Scan for the cell matching the given text and deliver its [x, y] coordinate at center. 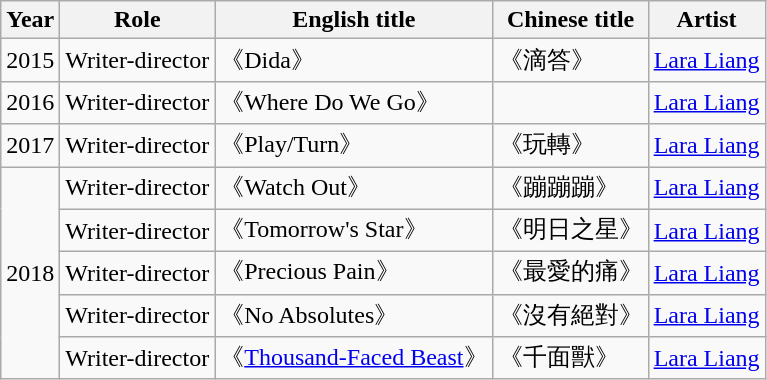
《明日之星》 [570, 230]
《最愛的痛》 [570, 274]
《蹦蹦蹦》 [570, 188]
《No Absolutes》 [354, 316]
2016 [30, 102]
《Watch Out》 [354, 188]
Year [30, 20]
English title [354, 20]
Chinese title [570, 20]
2015 [30, 60]
《Precious Pain》 [354, 274]
《Tomorrow's Star》 [354, 230]
《千面獸》 [570, 358]
Artist [706, 20]
《Dida》 [354, 60]
《Where Do We Go》 [354, 102]
2018 [30, 272]
2017 [30, 146]
《沒有絕對》 [570, 316]
《玩轉》 [570, 146]
Role [138, 20]
《Play/Turn》 [354, 146]
《Thousand-Faced Beast》 [354, 358]
《滴答》 [570, 60]
